Search for the cell housing the specified text and yield its [x, y] center coordinate. 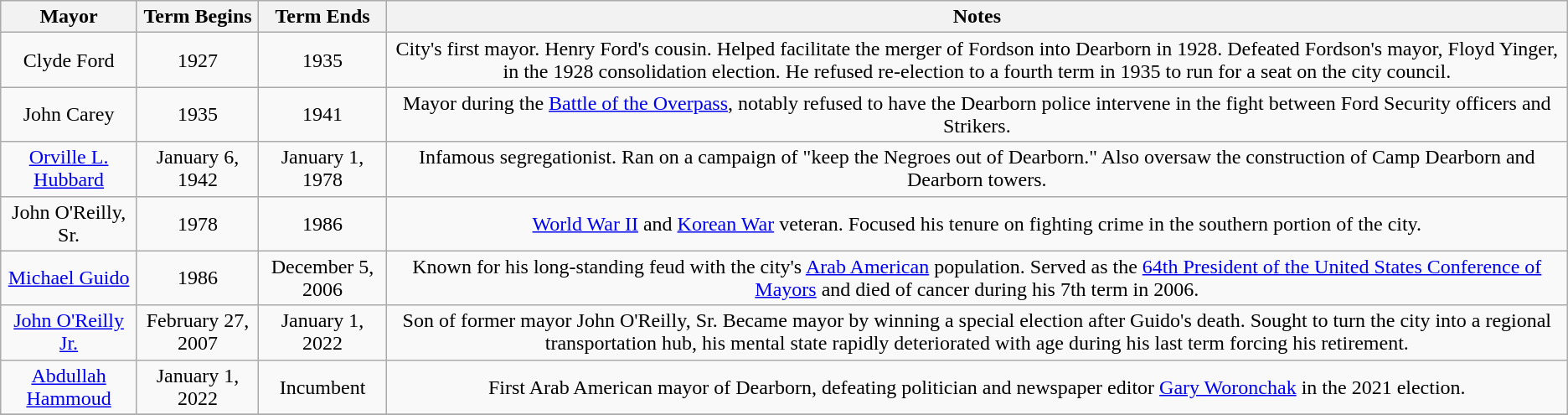
Orville L. Hubbard [69, 169]
December 5, 2006 [323, 278]
John Carey [69, 114]
John O'Reilly Jr. [69, 332]
1978 [198, 223]
Abdullah Hammoud [69, 387]
Term Ends [323, 17]
January 6, 1942 [198, 169]
Clyde Ford [69, 60]
Term Begins [198, 17]
John O'Reilly, Sr. [69, 223]
1941 [323, 114]
1927 [198, 60]
Mayor [69, 17]
Infamous segregationist. Ran on a campaign of "keep the Negroes out of Dearborn." Also oversaw the construction of Camp Dearborn and Dearborn towers. [977, 169]
First Arab American mayor of Dearborn, defeating politician and newspaper editor Gary Woronchak in the 2021 election. [977, 387]
February 27, 2007 [198, 332]
Notes [977, 17]
Michael Guido [69, 278]
January 1, 1978 [323, 169]
Incumbent [323, 387]
World War II and Korean War veteran. Focused his tenure on fighting crime in the southern portion of the city. [977, 223]
